From the cell containing the given text, extract its center point as (x, y) coordinate. 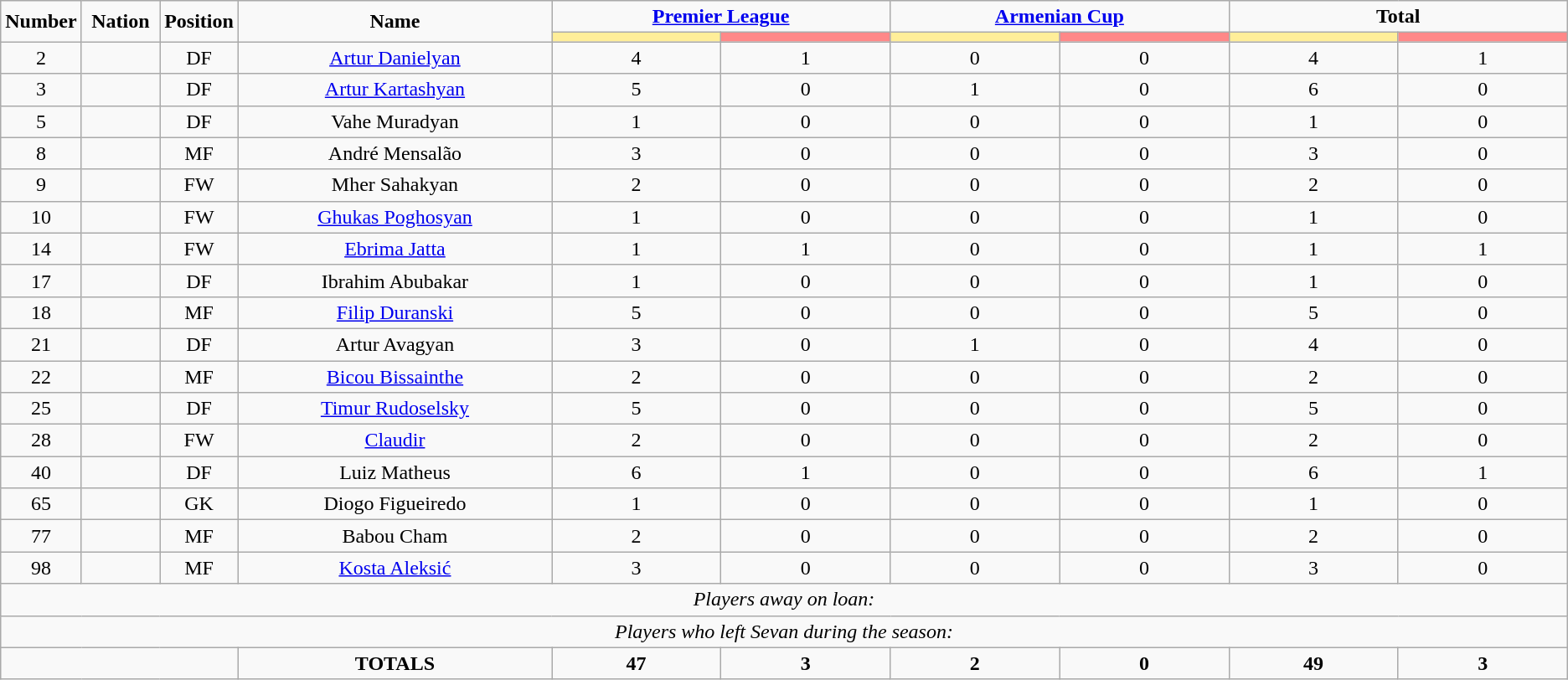
Vahe Muradyan (395, 121)
14 (41, 249)
10 (41, 217)
Claudir (395, 440)
Players who left Sevan during the season: (784, 631)
Number (41, 22)
TOTALS (395, 663)
Mher Sahakyan (395, 185)
Players away on loan: (784, 600)
77 (41, 536)
GK (199, 504)
Timur Rudoselsky (395, 409)
Filip Duranski (395, 312)
8 (41, 153)
65 (41, 504)
André Mensalão (395, 153)
Nation (121, 22)
25 (41, 409)
47 (636, 663)
Babou Cham (395, 536)
9 (41, 185)
Diogo Figueiredo (395, 504)
98 (41, 568)
Name (395, 22)
Total (1398, 17)
Premier League (720, 17)
Position (199, 22)
49 (1313, 663)
Artur Avagyan (395, 344)
17 (41, 281)
Ibrahim Abubakar (395, 281)
Armenian Cup (1060, 17)
18 (41, 312)
Bicou Bissainthe (395, 376)
28 (41, 440)
Luiz Matheus (395, 472)
Artur Kartashyan (395, 90)
Kosta Aleksić (395, 568)
22 (41, 376)
40 (41, 472)
Ghukas Poghosyan (395, 217)
Artur Danielyan (395, 58)
Ebrima Jatta (395, 249)
21 (41, 344)
